Locate the cell with the specified text and output its [X, Y] center coordinate. 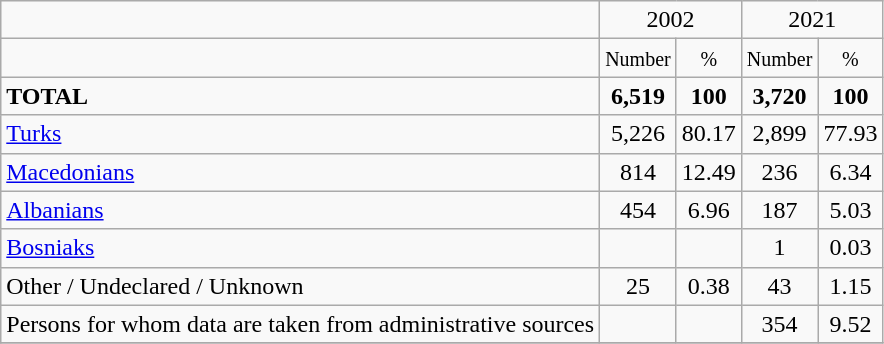
354 [780, 324]
6,519 [638, 96]
3,720 [780, 96]
814 [638, 172]
Albanians [300, 210]
43 [780, 286]
Macedonians [300, 172]
0.38 [708, 286]
2,899 [780, 134]
454 [638, 210]
80.17 [708, 134]
2002 [671, 20]
77.93 [850, 134]
0.03 [850, 248]
9.52 [850, 324]
Bosniaks [300, 248]
236 [780, 172]
1.15 [850, 286]
12.49 [708, 172]
Turks [300, 134]
187 [780, 210]
5,226 [638, 134]
6.34 [850, 172]
Persons for whom data are taken from administrative sources [300, 324]
1 [780, 248]
5.03 [850, 210]
Other / Undeclared / Unknown [300, 286]
25 [638, 286]
6.96 [708, 210]
TOTAL [300, 96]
2021 [812, 20]
